Pinpoint the cell where the given text exists, returning its (x, y) midpoint coordinate. 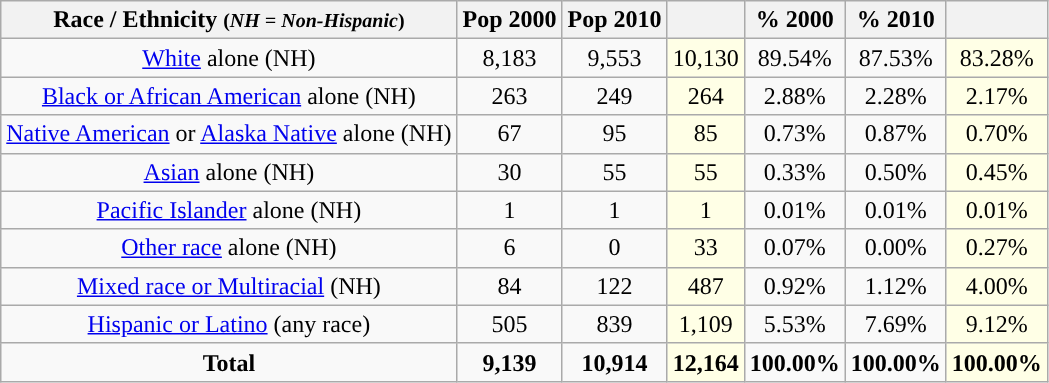
0.45% (996, 172)
% 2000 (794, 20)
2.28% (896, 96)
2.88% (794, 96)
9,139 (510, 362)
Pop 2010 (614, 20)
White alone (NH) (229, 58)
0.73% (794, 134)
Mixed race or Multiracial (NH) (229, 286)
505 (510, 324)
7.69% (896, 324)
30 (510, 172)
87.53% (896, 58)
Other race alone (NH) (229, 248)
33 (706, 248)
85 (706, 134)
6 (510, 248)
67 (510, 134)
4.00% (996, 286)
Native American or Alaska Native alone (NH) (229, 134)
Pacific Islander alone (NH) (229, 210)
264 (706, 96)
122 (614, 286)
9,553 (614, 58)
% 2010 (896, 20)
1.12% (896, 286)
Pop 2000 (510, 20)
0 (614, 248)
Race / Ethnicity (NH = Non-Hispanic) (229, 20)
10,130 (706, 58)
249 (614, 96)
487 (706, 286)
84 (510, 286)
10,914 (614, 362)
9.12% (996, 324)
0.92% (794, 286)
89.54% (794, 58)
1,109 (706, 324)
Black or African American alone (NH) (229, 96)
0.27% (996, 248)
Asian alone (NH) (229, 172)
12,164 (706, 362)
5.53% (794, 324)
Total (229, 362)
263 (510, 96)
8,183 (510, 58)
0.00% (896, 248)
2.17% (996, 96)
Hispanic or Latino (any race) (229, 324)
839 (614, 324)
83.28% (996, 58)
0.07% (794, 248)
0.50% (896, 172)
0.87% (896, 134)
0.70% (996, 134)
0.33% (794, 172)
95 (614, 134)
